Locate the cell with the specified text and output its (X, Y) center coordinate. 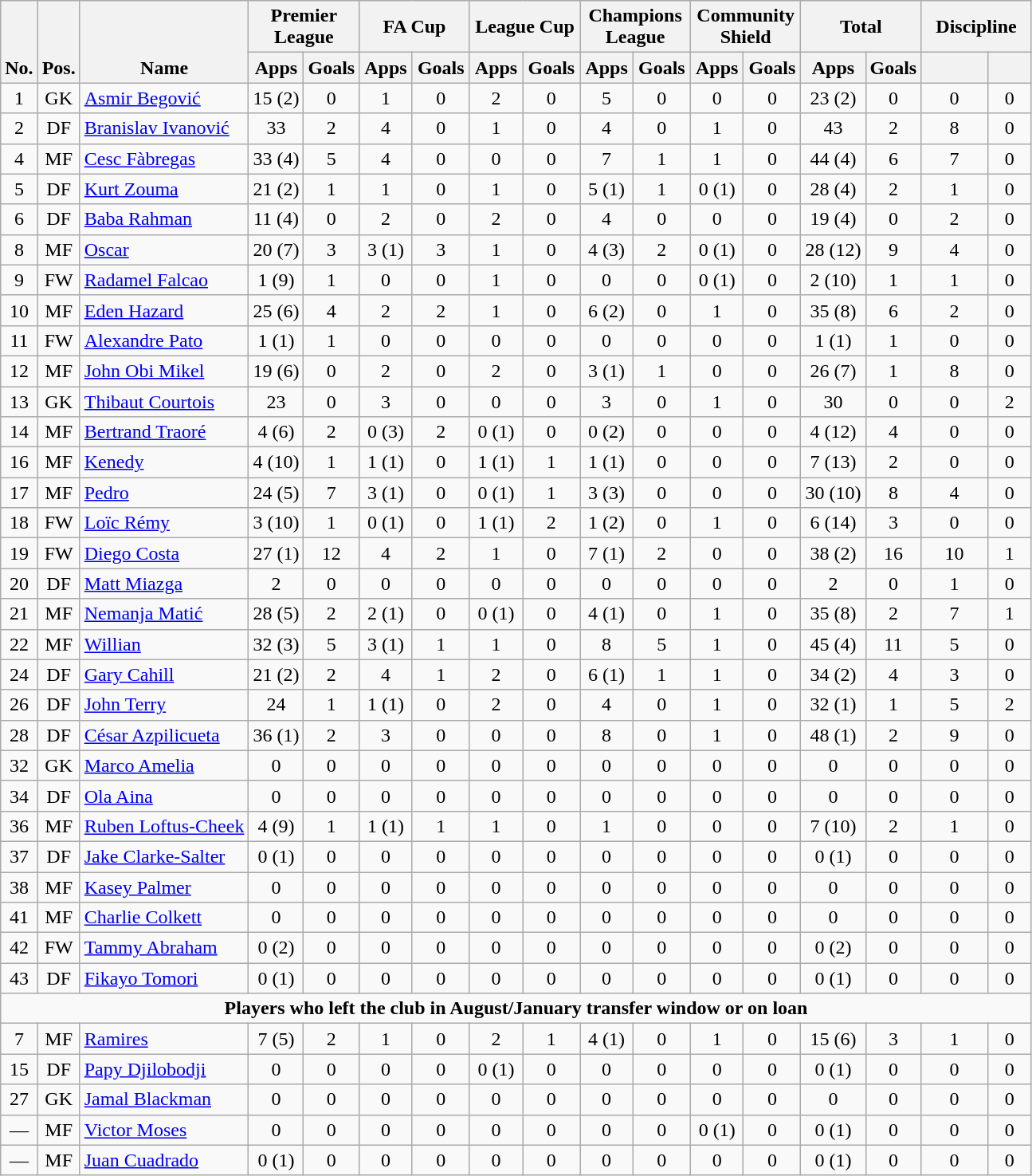
36 (1) (276, 735)
Total (861, 27)
20 (19, 584)
7 (5) (276, 1039)
3 (10) (276, 523)
13 (19, 401)
28 (5) (276, 614)
League Cup (524, 27)
7 (1) (607, 553)
22 (19, 644)
5 (1) (607, 189)
Cesc Fàbregas (164, 159)
2 (1) (386, 614)
Juan Cuadrado (164, 1160)
30 (834, 401)
36 (19, 826)
17 (19, 493)
4 (10) (276, 462)
3 (3) (607, 493)
6 (14) (834, 523)
2 (10) (834, 280)
38 (19, 887)
Discipline (977, 27)
23 (276, 401)
32 (1) (834, 705)
Baba Rahman (164, 219)
Eden Hazard (164, 310)
1 (9) (276, 280)
28 (4) (834, 189)
Name (164, 41)
34 (2) (834, 675)
Radamel Falcao (164, 280)
30 (10) (834, 493)
Branislav Ivanović (164, 128)
4 (9) (276, 826)
Charlie Colkett (164, 918)
Ola Aina (164, 796)
18 (19, 523)
32 (19, 765)
Nemanja Matić (164, 614)
33 (4) (276, 159)
27 (1) (276, 553)
César Azpilicueta (164, 735)
Thibaut Courtois (164, 401)
Champions League (636, 27)
Gary Cahill (164, 675)
Community Shield (746, 27)
Ramires (164, 1039)
19 (4) (834, 219)
Willian (164, 644)
Victor Moses (164, 1130)
John Terry (164, 705)
Fikayo Tomori (164, 978)
6 (1) (607, 675)
33 (276, 128)
21 (19, 614)
45 (4) (834, 644)
Ruben Loftus-Cheek (164, 826)
11 (4) (276, 219)
7 (13) (834, 462)
26 (7) (834, 371)
38 (2) (834, 553)
Jake Clarke-Salter (164, 856)
Papy Djilobodji (164, 1069)
44 (4) (834, 159)
42 (19, 948)
4 (6) (276, 432)
4 (3) (607, 250)
Kenedy (164, 462)
Bertrand Traoré (164, 432)
37 (19, 856)
24 (5) (276, 493)
23 (2) (834, 98)
7 (10) (834, 826)
FA Cup (414, 27)
41 (19, 918)
14 (19, 432)
Pedro (164, 493)
15 (19, 1069)
32 (3) (276, 644)
48 (1) (834, 735)
19 (19, 553)
Alexandre Pato (164, 340)
27 (19, 1099)
Players who left the club in August/January transfer window or on loan (516, 1009)
Pos. (59, 41)
Asmir Begović (164, 98)
Loïc Rémy (164, 523)
28 (19, 735)
Oscar (164, 250)
19 (6) (276, 371)
Marco Amelia (164, 765)
No. (19, 41)
6 (2) (607, 310)
34 (19, 796)
25 (6) (276, 310)
Tammy Abraham (164, 948)
Matt Miazga (164, 584)
26 (19, 705)
20 (7) (276, 250)
4 (12) (834, 432)
Kasey Palmer (164, 887)
Kurt Zouma (164, 189)
Jamal Blackman (164, 1099)
28 (12) (834, 250)
Premier League (304, 27)
15 (6) (834, 1039)
Diego Costa (164, 553)
1 (2) (607, 523)
15 (2) (276, 98)
John Obi Mikel (164, 371)
0 (3) (386, 432)
